Return [x, y] of the center of cell containing provided text 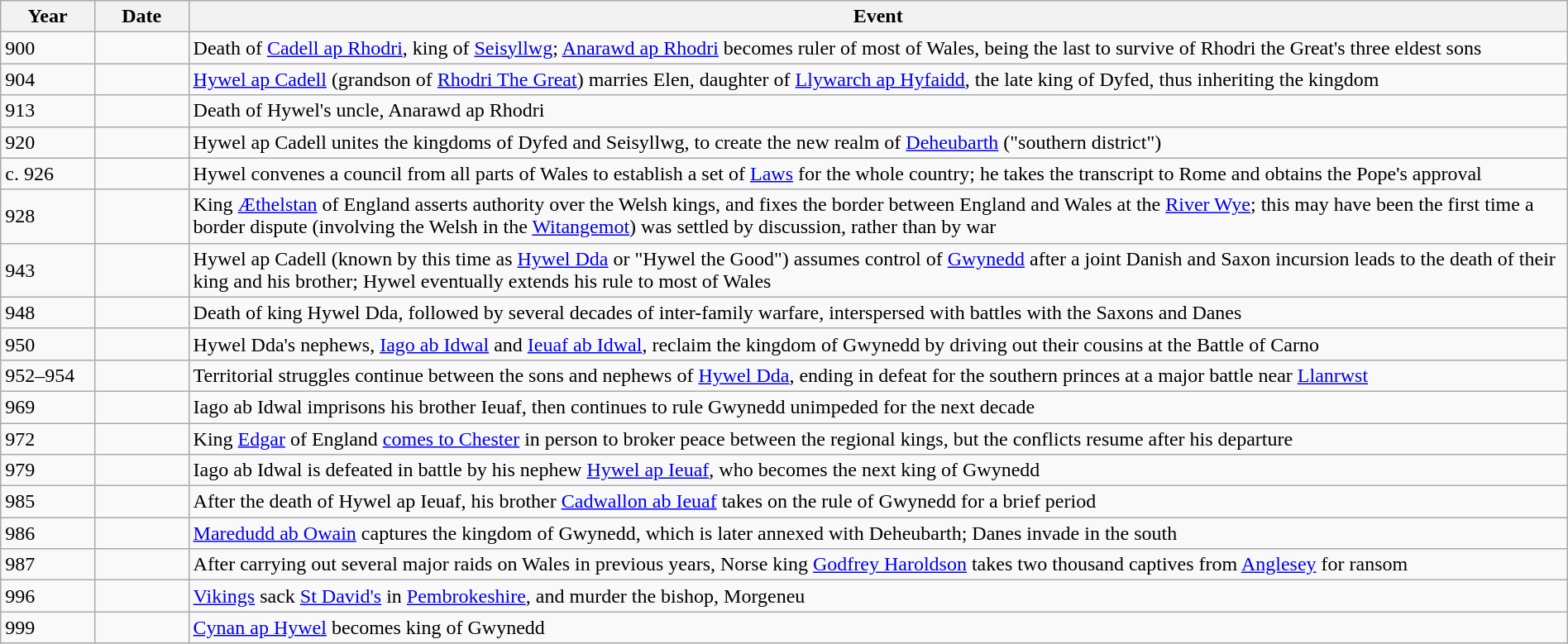
900 [48, 48]
After carrying out several major raids on Wales in previous years, Norse king Godfrey Haroldson takes two thousand captives from Anglesey for ransom [878, 565]
Cynan ap Hywel becomes king of Gwynedd [878, 627]
943 [48, 270]
979 [48, 470]
920 [48, 142]
950 [48, 344]
952–954 [48, 375]
Event [878, 17]
c. 926 [48, 174]
Hywel ap Cadell unites the kingdoms of Dyfed and Seisyllwg, to create the new realm of Deheubarth ("southern district") [878, 142]
904 [48, 79]
913 [48, 111]
Hywel ap Cadell (grandson of Rhodri The Great) marries Elen, daughter of Llywarch ap Hyfaidd, the late king of Dyfed, thus inheriting the kingdom [878, 79]
Death of king Hywel Dda, followed by several decades of inter-family warfare, interspersed with battles with the Saxons and Danes [878, 312]
King Edgar of England comes to Chester in person to broker peace between the regional kings, but the conflicts resume after his departure [878, 439]
Territorial struggles continue between the sons and nephews of Hywel Dda, ending in defeat for the southern princes at a major battle near Llanrwst [878, 375]
Death of Hywel's uncle, Anarawd ap Rhodri [878, 111]
Iago ab Idwal is defeated in battle by his nephew Hywel ap Ieuaf, who becomes the next king of Gwynedd [878, 470]
Hywel Dda's nephews, Iago ab Idwal and Ieuaf ab Idwal, reclaim the kingdom of Gwynedd by driving out their cousins at the Battle of Carno [878, 344]
948 [48, 312]
Year [48, 17]
Date [141, 17]
996 [48, 596]
After the death of Hywel ap Ieuaf, his brother Cadwallon ab Ieuaf takes on the rule of Gwynedd for a brief period [878, 502]
999 [48, 627]
Iago ab Idwal imprisons his brother Ieuaf, then continues to rule Gwynedd unimpeded for the next decade [878, 407]
Vikings sack St David's in Pembrokeshire, and murder the bishop, Morgeneu [878, 596]
986 [48, 533]
972 [48, 439]
969 [48, 407]
Maredudd ab Owain captures the kingdom of Gwynedd, which is later annexed with Deheubarth; Danes invade in the south [878, 533]
985 [48, 502]
987 [48, 565]
928 [48, 217]
